Output the (X, Y) coordinate of the center of the cell containing the given text.  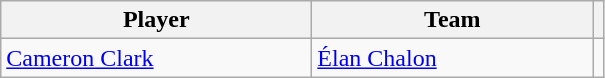
Player (156, 20)
Team (452, 20)
Cameron Clark (156, 58)
Élan Chalon (452, 58)
